Extract the [x, y] coordinate from the center of the cell holding the provided text.  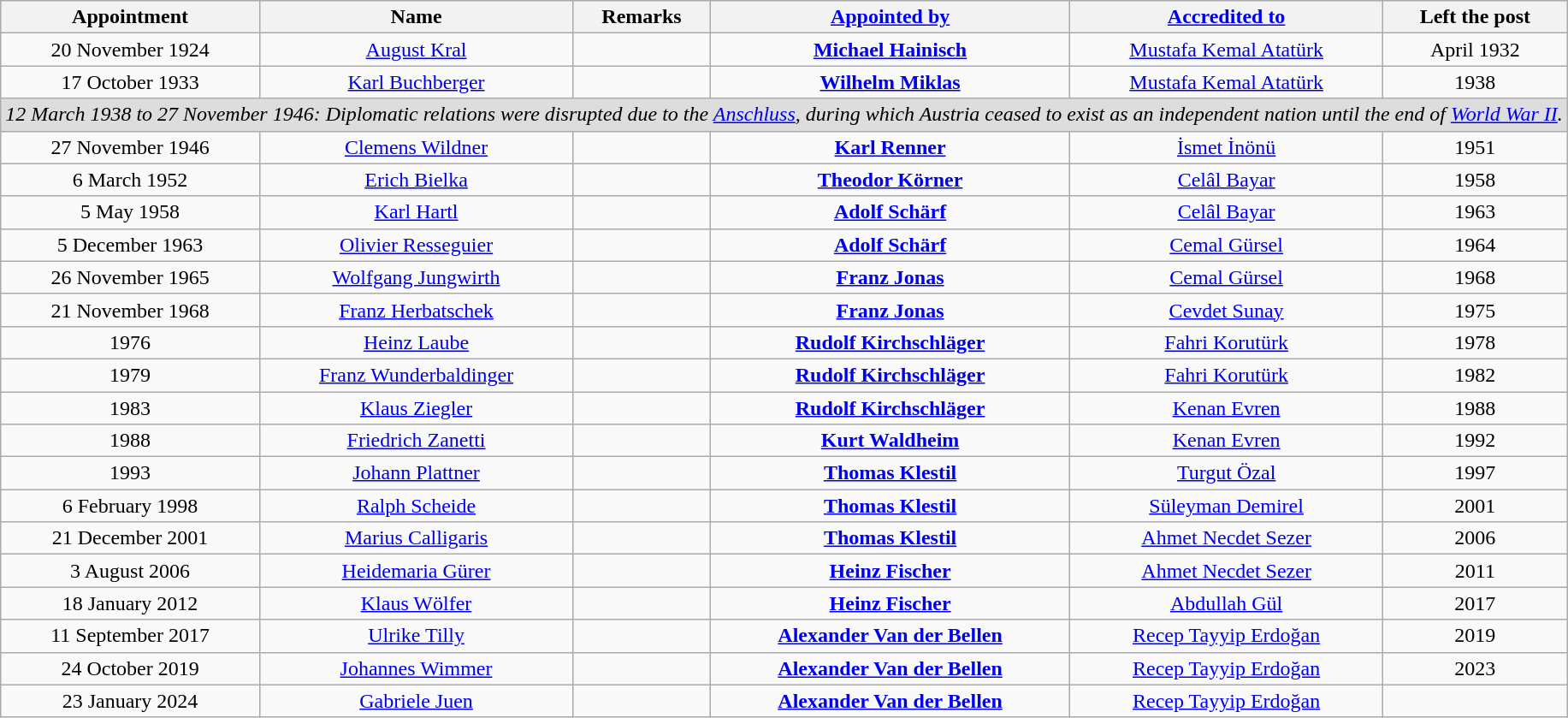
6 March 1952 [130, 180]
1975 [1475, 310]
24 October 2019 [130, 668]
Theodor Körner [890, 180]
Remarks [642, 17]
Ralph Scheide [416, 506]
Name [416, 17]
2017 [1475, 603]
Wilhelm Miklas [890, 82]
5 May 1958 [130, 212]
21 December 2001 [130, 538]
2011 [1475, 571]
2023 [1475, 668]
1951 [1475, 147]
1997 [1475, 473]
1983 [130, 408]
Appointment [130, 17]
20 November 1924 [130, 50]
Olivier Resseguier [416, 245]
Kurt Waldheim [890, 441]
August Kral [416, 50]
Ulrike Tilly [416, 636]
1982 [1475, 375]
Cevdet Sunay [1227, 310]
6 February 1998 [130, 506]
1958 [1475, 180]
2006 [1475, 538]
Johann Plattner [416, 473]
23 January 2024 [130, 701]
İsmet İnönü [1227, 147]
Abdullah Gül [1227, 603]
Wolfgang Jungwirth [416, 277]
Klaus Wölfer [416, 603]
5 December 1963 [130, 245]
1978 [1475, 342]
11 September 2017 [130, 636]
1963 [1475, 212]
Franz Wunderbaldinger [416, 375]
Turgut Özal [1227, 473]
Friedrich Zanetti [416, 441]
26 November 1965 [130, 277]
1979 [130, 375]
Klaus Ziegler [416, 408]
Karl Hartl [416, 212]
2019 [1475, 636]
Heidemaria Gürer [416, 571]
2001 [1475, 506]
27 November 1946 [130, 147]
Karl Renner [890, 147]
Heinz Laube [416, 342]
17 October 1933 [130, 82]
Clemens Wildner [416, 147]
Left the post [1475, 17]
Accredited to [1227, 17]
1976 [130, 342]
1968 [1475, 277]
April 1932 [1475, 50]
1938 [1475, 82]
Süleyman Demirel [1227, 506]
Erich Bielka [416, 180]
Karl Buchberger [416, 82]
1992 [1475, 441]
Johannes Wimmer [416, 668]
1993 [130, 473]
Gabriele Juen [416, 701]
Marius Calligaris [416, 538]
Appointed by [890, 17]
Michael Hainisch [890, 50]
18 January 2012 [130, 603]
3 August 2006 [130, 571]
1964 [1475, 245]
21 November 1968 [130, 310]
Franz Herbatschek [416, 310]
